Determine the [x, y] coordinate at the center of the cell enclosing the given text.  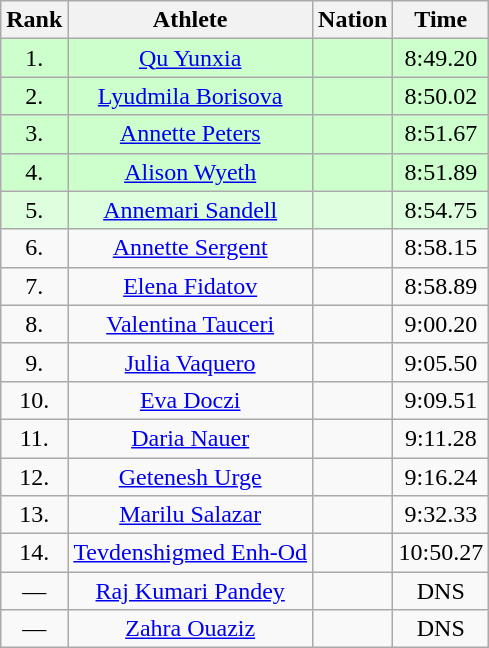
8:49.20 [441, 58]
6. [34, 248]
Nation [353, 20]
3. [34, 134]
Daria Nauer [190, 438]
Lyudmila Borisova [190, 96]
12. [34, 477]
10:50.27 [441, 553]
8:58.89 [441, 286]
2. [34, 96]
Time [441, 20]
4. [34, 172]
10. [34, 400]
8:50.02 [441, 96]
Marilu Salazar [190, 515]
9:00.20 [441, 324]
Annette Sergent [190, 248]
9:16.24 [441, 477]
Annette Peters [190, 134]
Elena Fidatov [190, 286]
Alison Wyeth [190, 172]
Athlete [190, 20]
11. [34, 438]
Qu Yunxia [190, 58]
9. [34, 362]
Julia Vaquero [190, 362]
14. [34, 553]
8. [34, 324]
8:51.67 [441, 134]
9:09.51 [441, 400]
Getenesh Urge [190, 477]
9:32.33 [441, 515]
Rank [34, 20]
Zahra Ouaziz [190, 629]
Valentina Tauceri [190, 324]
8:54.75 [441, 210]
Tevdenshigmed Enh-Od [190, 553]
7. [34, 286]
Raj Kumari Pandey [190, 591]
8:51.89 [441, 172]
1. [34, 58]
5. [34, 210]
8:58.15 [441, 248]
Eva Doczi [190, 400]
Annemari Sandell [190, 210]
13. [34, 515]
9:11.28 [441, 438]
9:05.50 [441, 362]
